Pinpoint the cell where the given text exists, returning its [x, y] midpoint coordinate. 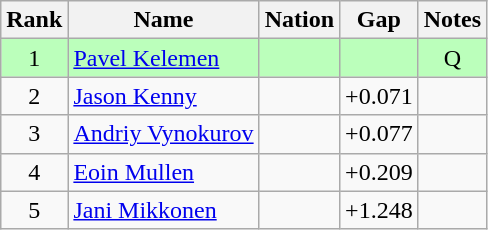
Pavel Kelemen [164, 58]
Jason Kenny [164, 96]
Andriy Vynokurov [164, 134]
+0.071 [380, 96]
Jani Mikkonen [164, 210]
Gap [380, 20]
2 [34, 96]
Rank [34, 20]
Nation [299, 20]
5 [34, 210]
Eoin Mullen [164, 172]
3 [34, 134]
+0.077 [380, 134]
+0.209 [380, 172]
+1.248 [380, 210]
Notes [452, 20]
4 [34, 172]
Name [164, 20]
Q [452, 58]
1 [34, 58]
